From the cell containing the given text, extract its center point as [x, y] coordinate. 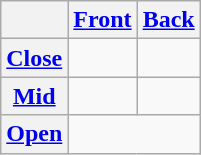
Open [34, 134]
Mid [34, 96]
Close [34, 58]
Back [168, 20]
Front [102, 20]
